Find where the given text appears and provide that cell's center as [X, Y] coordinate. 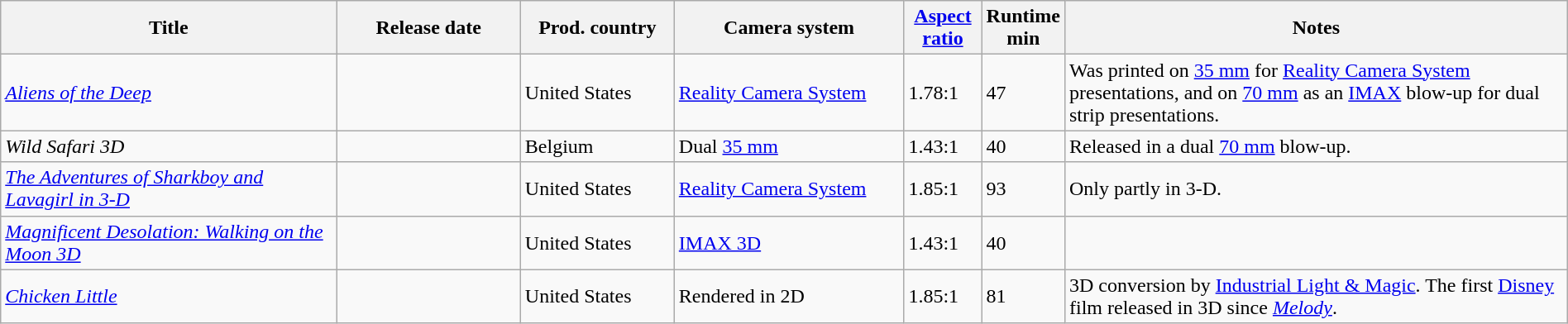
Dual 35 mm [789, 146]
Title [169, 28]
47 [1023, 93]
Wild Safari 3D [169, 146]
1.78:1 [943, 93]
Was printed on 35 mm for Reality Camera System presentations, and on 70 mm as an IMAX blow-up for dual strip presentations. [1316, 93]
Belgium [597, 146]
Runtime min [1023, 28]
3D conversion by Industrial Light & Magic. The first Disney film released in 3D since Melody. [1316, 296]
IMAX 3D [789, 243]
Aspect ratio [943, 28]
81 [1023, 296]
The Adventures of Sharkboy and Lavagirl in 3-D [169, 188]
Release date [428, 28]
Released in a dual 70 mm blow-up. [1316, 146]
Chicken Little [169, 296]
Notes [1316, 28]
Camera system [789, 28]
Aliens of the Deep [169, 93]
Magnificent Desolation: Walking on the Moon 3D [169, 243]
Only partly in 3-D. [1316, 188]
Prod. country [597, 28]
93 [1023, 188]
Rendered in 2D [789, 296]
